Determine the (X, Y) coordinate at the center of the cell enclosing the given text.  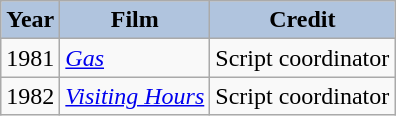
Film (135, 20)
Credit (302, 20)
Year (30, 20)
Gas (135, 58)
Visiting Hours (135, 96)
1981 (30, 58)
1982 (30, 96)
